From the cell containing the given text, extract its center point as (x, y) coordinate. 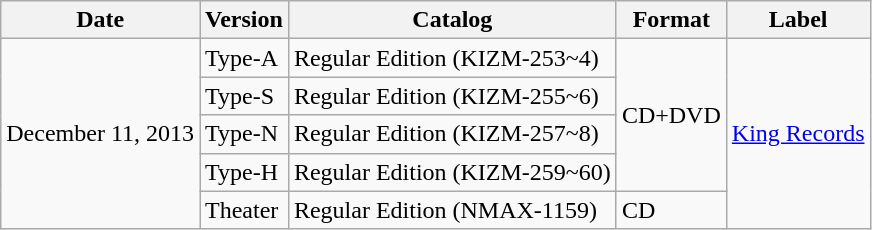
Date (100, 20)
Theater (244, 210)
Type-H (244, 172)
December 11, 2013 (100, 134)
Regular Edition (KIZM-255~6) (452, 96)
Catalog (452, 20)
Version (244, 20)
CD (671, 210)
Regular Edition (KIZM-257~8) (452, 134)
Type-S (244, 96)
Label (798, 20)
Regular Edition (KIZM-259~60) (452, 172)
Regular Edition (KIZM-253~4) (452, 58)
Type-N (244, 134)
Regular Edition (NMAX-1159) (452, 210)
CD+DVD (671, 115)
Format (671, 20)
King Records (798, 134)
Type-A (244, 58)
